Return [x, y] of the center of cell containing provided text 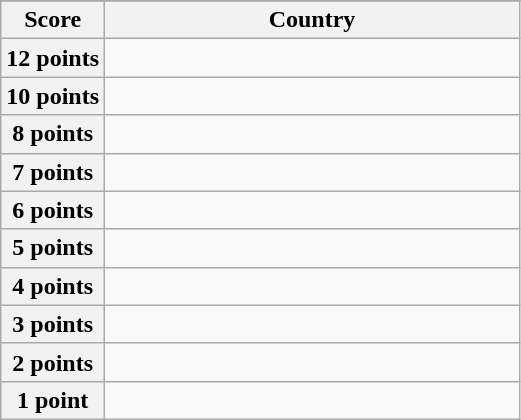
4 points [53, 286]
Country [312, 20]
1 point [53, 400]
8 points [53, 134]
Score [53, 20]
5 points [53, 248]
3 points [53, 324]
12 points [53, 58]
7 points [53, 172]
2 points [53, 362]
6 points [53, 210]
10 points [53, 96]
